Detect which cell encompasses the target text, then output its [x, y] center coordinate. 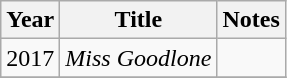
Title [138, 20]
Notes [251, 20]
Year [30, 20]
Miss Goodlone [138, 58]
2017 [30, 58]
